Determine the (x, y) coordinate at the center of the cell enclosing the given text.  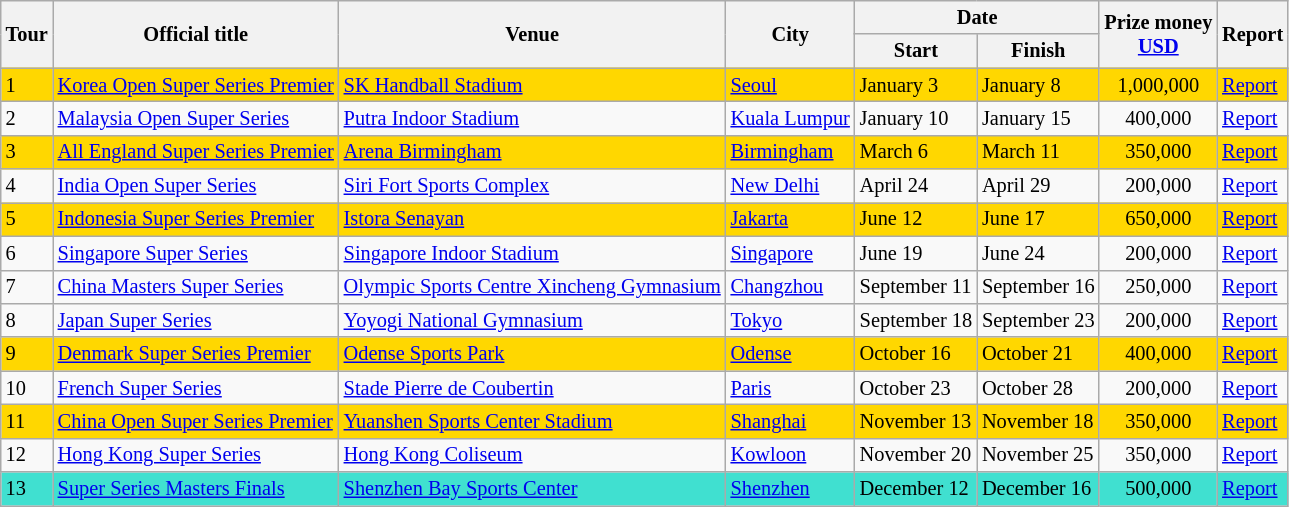
10 (27, 388)
Yuanshen Sports Center Stadium (532, 421)
Birmingham (790, 152)
11 (27, 421)
Tokyo (790, 320)
June 24 (1038, 253)
Prize money USD (1158, 34)
Istora Senayan (532, 219)
5 (27, 219)
Singapore Indoor Stadium (532, 253)
October 23 (916, 388)
3 (27, 152)
November 25 (1038, 455)
Kuala Lumpur (790, 118)
500,000 (1158, 489)
Odense (790, 354)
September 16 (1038, 287)
Date (978, 17)
Indonesia Super Series Premier (196, 219)
September 18 (916, 320)
1,000,000 (1158, 85)
Putra Indoor Stadium (532, 118)
SK Handball Stadium (532, 85)
March 6 (916, 152)
Super Series Masters Finals (196, 489)
City (790, 34)
Official title (196, 34)
Japan Super Series (196, 320)
November 20 (916, 455)
Shanghai (790, 421)
November 13 (916, 421)
January 8 (1038, 85)
October 28 (1038, 388)
Finish (1038, 51)
Stade Pierre de Coubertin (532, 388)
6 (27, 253)
January 10 (916, 118)
June 17 (1038, 219)
China Open Super Series Premier (196, 421)
April 24 (916, 186)
Arena Birmingham (532, 152)
Changzhou (790, 287)
September 11 (916, 287)
January 3 (916, 85)
Odense Sports Park (532, 354)
December 12 (916, 489)
French Super Series (196, 388)
Olympic Sports Centre Xincheng Gymnasium (532, 287)
November 18 (1038, 421)
650,000 (1158, 219)
June 12 (916, 219)
Denmark Super Series Premier (196, 354)
Shenzhen (790, 489)
1 (27, 85)
Tour (27, 34)
All England Super Series Premier (196, 152)
Start (916, 51)
June 19 (916, 253)
Paris (790, 388)
7 (27, 287)
8 (27, 320)
Korea Open Super Series Premier (196, 85)
China Masters Super Series (196, 287)
12 (27, 455)
Hong Kong Super Series (196, 455)
India Open Super Series (196, 186)
New Delhi (790, 186)
Kowloon (790, 455)
Yoyogi National Gymnasium (532, 320)
Jakarta (790, 219)
Malaysia Open Super Series (196, 118)
December 16 (1038, 489)
September 23 (1038, 320)
March 11 (1038, 152)
13 (27, 489)
Venue (532, 34)
January 15 (1038, 118)
2 (27, 118)
Hong Kong Coliseum (532, 455)
9 (27, 354)
April 29 (1038, 186)
Singapore (790, 253)
Shenzhen Bay Sports Center (532, 489)
October 16 (916, 354)
Siri Fort Sports Complex (532, 186)
250,000 (1158, 287)
Singapore Super Series (196, 253)
October 21 (1038, 354)
Seoul (790, 85)
4 (27, 186)
